Provide the [x, y] coordinate of the cell's center where the given text is located.  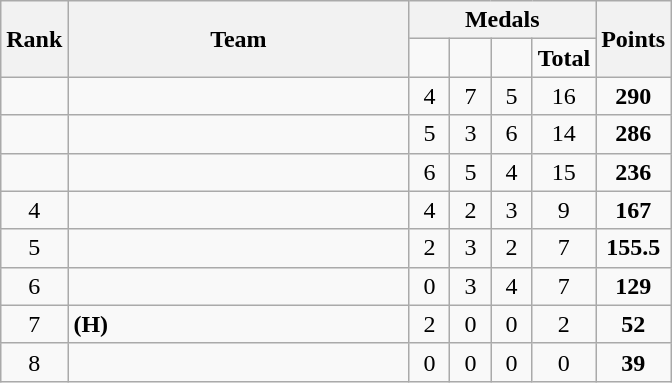
Total [564, 58]
8 [34, 362]
286 [634, 134]
167 [634, 210]
290 [634, 96]
(H) [238, 324]
129 [634, 286]
236 [634, 172]
Team [238, 39]
Medals [502, 20]
Points [634, 39]
15 [564, 172]
16 [564, 96]
9 [564, 210]
14 [564, 134]
39 [634, 362]
155.5 [634, 248]
52 [634, 324]
Rank [34, 39]
